From the cell containing the given text, extract its center point as [X, Y] coordinate. 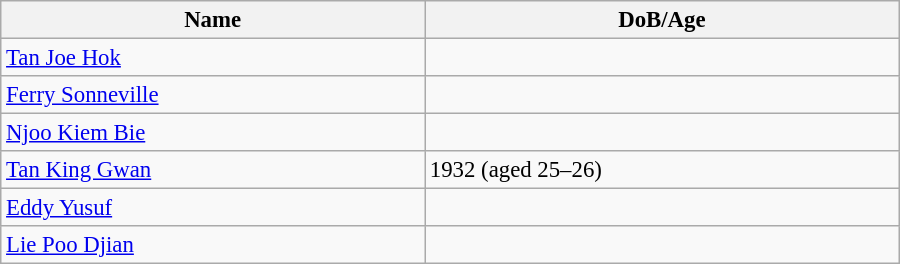
Tan King Gwan [213, 170]
Eddy Yusuf [213, 208]
Njoo Kiem Bie [213, 133]
Name [213, 20]
DoB/Age [662, 20]
Lie Poo Djian [213, 245]
Tan Joe Hok [213, 58]
Ferry Sonneville [213, 95]
1932 (aged 25–26) [662, 170]
